Capture the cell that displays the provided text and extract its [X, Y] central coordinate. 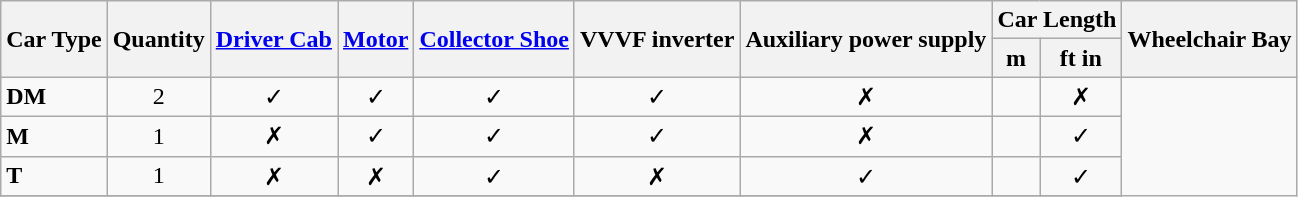
DM [54, 97]
VVVF inverter [656, 39]
ft in [1081, 58]
Auxiliary power supply [866, 39]
Motor [376, 39]
m [1016, 58]
Driver Cab [274, 39]
Car Length [1057, 20]
2 [158, 97]
Car Type [54, 39]
Wheelchair Bay [1210, 39]
M [54, 136]
Quantity [158, 39]
Collector Shoe [494, 39]
T [54, 176]
